Detect which cell encompasses the target text, then output its (X, Y) center coordinate. 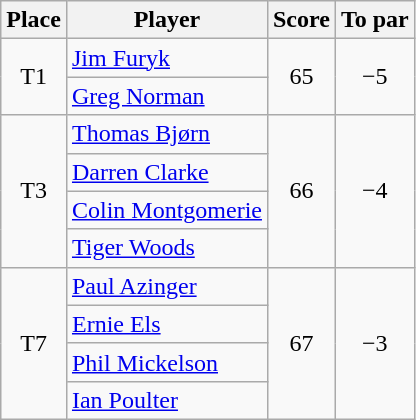
Colin Montgomerie (166, 210)
Jim Furyk (166, 58)
Darren Clarke (166, 172)
Player (166, 20)
67 (301, 343)
To par (374, 20)
65 (301, 77)
−5 (374, 77)
Greg Norman (166, 96)
Tiger Woods (166, 248)
−4 (374, 191)
66 (301, 191)
T1 (34, 77)
Phil Mickelson (166, 362)
Ian Poulter (166, 400)
−3 (374, 343)
Paul Azinger (166, 286)
T3 (34, 191)
T7 (34, 343)
Score (301, 20)
Thomas Bjørn (166, 134)
Place (34, 20)
Ernie Els (166, 324)
